Determine the [X, Y] coordinate at the center of the cell enclosing the given text.  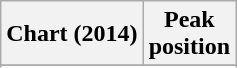
Peakposition [189, 34]
Chart (2014) [72, 34]
